Detect which cell encompasses the target text, then output its (x, y) center coordinate. 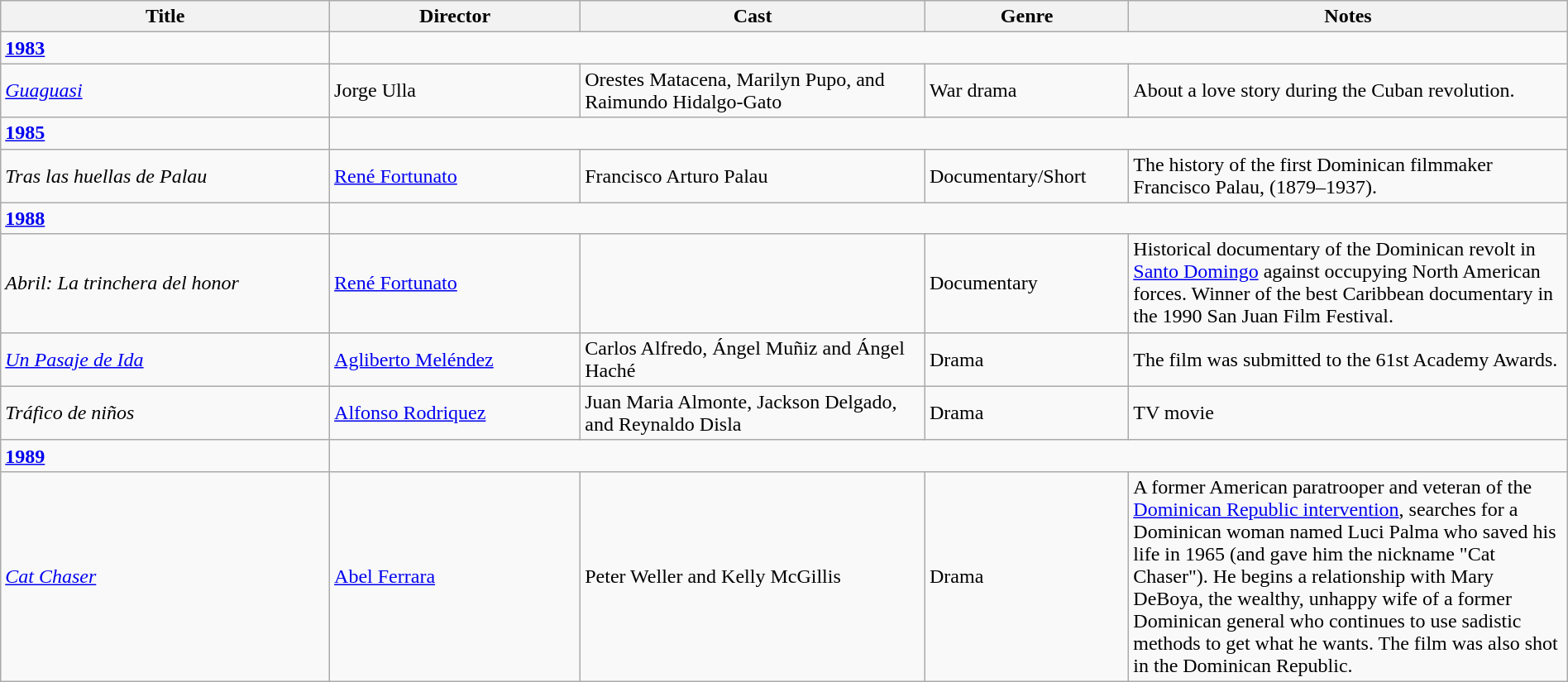
Carlos Alfredo, Ángel Muñiz and Ángel Haché (753, 359)
Tráfico de niños (165, 413)
Orestes Matacena, Marilyn Pupo, and Raimundo Hidalgo-Gato (753, 91)
Agliberto Meléndez (455, 359)
TV movie (1348, 413)
Alfonso Rodriquez (455, 413)
Un Pasaje de Ida (165, 359)
The film was submitted to the 61st Academy Awards. (1348, 359)
Juan Maria Almonte, Jackson Delgado, and Reynaldo Disla (753, 413)
Tras las huellas de Palau (165, 175)
Director (455, 17)
Jorge Ulla (455, 91)
Cast (753, 17)
About a love story during the Cuban revolution. (1348, 91)
Documentary/Short (1026, 175)
Abril: La trinchera del honor (165, 283)
The history of the first Dominican filmmaker Francisco Palau, (1879–1937). (1348, 175)
Documentary (1026, 283)
Peter Weller and Kelly McGillis (753, 576)
1983 (165, 48)
1989 (165, 455)
Notes (1348, 17)
Abel Ferrara (455, 576)
1988 (165, 218)
Genre (1026, 17)
Francisco Arturo Palau (753, 175)
Title (165, 17)
Guaguasi (165, 91)
1985 (165, 133)
Cat Chaser (165, 576)
War drama (1026, 91)
